Capture the cell that displays the provided text and extract its (X, Y) central coordinate. 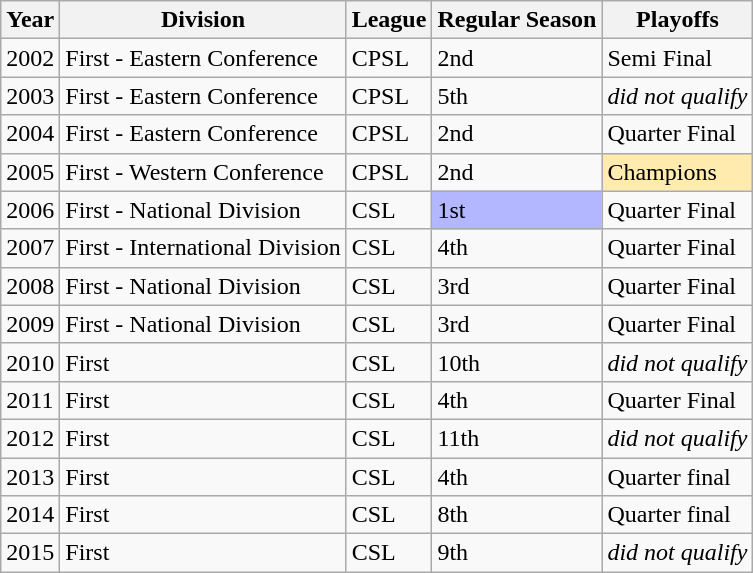
Regular Season (517, 20)
2002 (30, 58)
1st (517, 210)
11th (517, 438)
2007 (30, 248)
2015 (30, 553)
2010 (30, 362)
2012 (30, 438)
9th (517, 553)
2003 (30, 96)
5th (517, 96)
2004 (30, 134)
First - International Division (203, 248)
2005 (30, 172)
2011 (30, 400)
10th (517, 362)
2013 (30, 477)
Year (30, 20)
Playoffs (678, 20)
2008 (30, 286)
2009 (30, 324)
2014 (30, 515)
8th (517, 515)
Champions (678, 172)
2006 (30, 210)
League (389, 20)
Semi Final (678, 58)
Division (203, 20)
First - Western Conference (203, 172)
